Determine the [X, Y] coordinate at the center of the cell enclosing the given text.  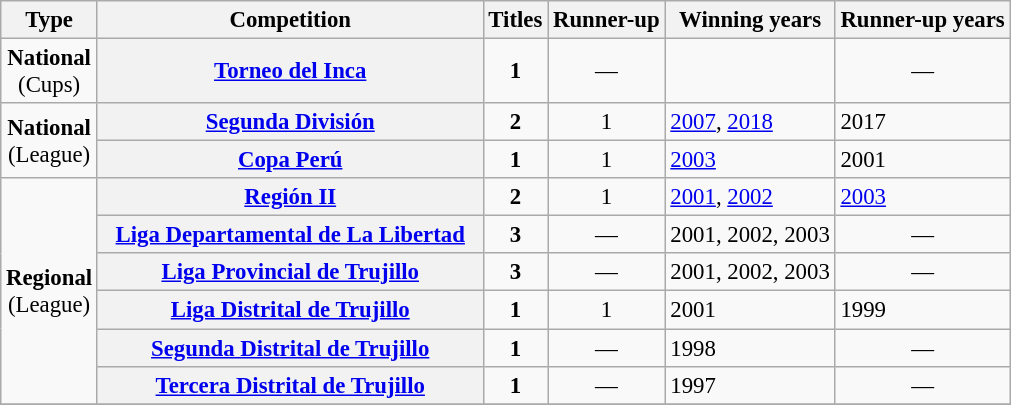
Runner-up [606, 20]
Tercera Distrital de Trujillo [290, 385]
2017 [922, 122]
Torneo del Inca [290, 72]
Liga Distrital de Trujillo [290, 310]
1997 [750, 385]
Regional(League) [50, 291]
Segunda Distrital de Trujillo [290, 348]
Segunda División [290, 122]
1998 [750, 348]
2007, 2018 [750, 122]
Titles [516, 20]
Liga Provincial de Trujillo [290, 273]
Runner-up years [922, 20]
Winning years [750, 20]
National(Cups) [50, 72]
Región II [290, 197]
Type [50, 20]
Copa Perú [290, 160]
Competition [290, 20]
1999 [922, 310]
2001, 2002 [750, 197]
National(League) [50, 140]
Liga Departamental de La Libertad [290, 235]
